Identify which cell holds the provided text, then report its [X, Y] central coordinate. 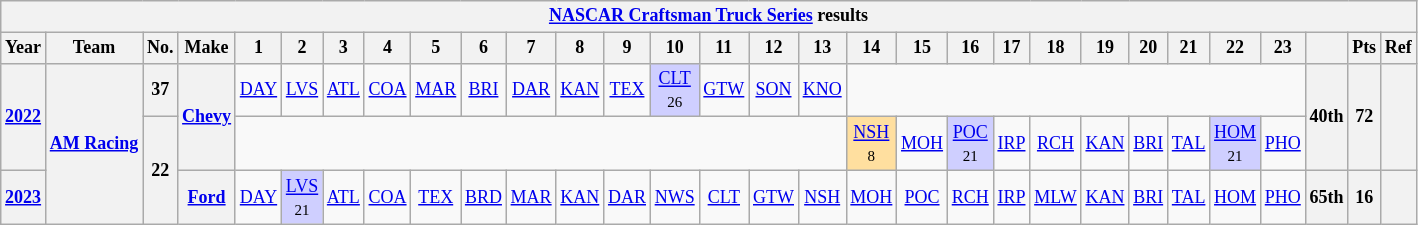
14 [872, 48]
LVS [302, 90]
72 [1364, 116]
2022 [24, 116]
Chevy [207, 116]
NWS [674, 197]
37 [160, 90]
19 [1105, 48]
Pts [1364, 48]
Ford [207, 197]
SON [774, 90]
1 [258, 48]
3 [344, 48]
65th [1326, 197]
15 [922, 48]
40th [1326, 116]
KNO [822, 90]
9 [628, 48]
6 [484, 48]
7 [531, 48]
10 [674, 48]
AM Racing [94, 144]
5 [436, 48]
POC [922, 197]
23 [1282, 48]
Make [207, 48]
11 [724, 48]
HOM21 [1236, 144]
8 [580, 48]
Year [24, 48]
13 [822, 48]
NASCAR Craftsman Truck Series results [708, 16]
MLW [1056, 197]
12 [774, 48]
HOM [1236, 197]
CLT [724, 197]
No. [160, 48]
2 [302, 48]
Team [94, 48]
NSH [822, 197]
20 [1148, 48]
CLT26 [674, 90]
4 [388, 48]
POC21 [970, 144]
21 [1188, 48]
BRD [484, 197]
LVS21 [302, 197]
Ref [1398, 48]
NSH8 [872, 144]
18 [1056, 48]
2023 [24, 197]
17 [1012, 48]
